Return the (x, y) coordinate for the center point of the cell that contains the specified text.  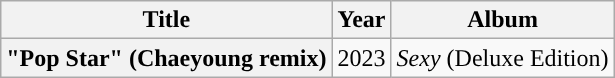
Sexy (Deluxe Edition) (502, 58)
Album (502, 20)
2023 (362, 58)
"Pop Star" (Chaeyoung remix) (166, 58)
Title (166, 20)
Year (362, 20)
